Scan for the cell matching the given text and deliver its (x, y) coordinate at center. 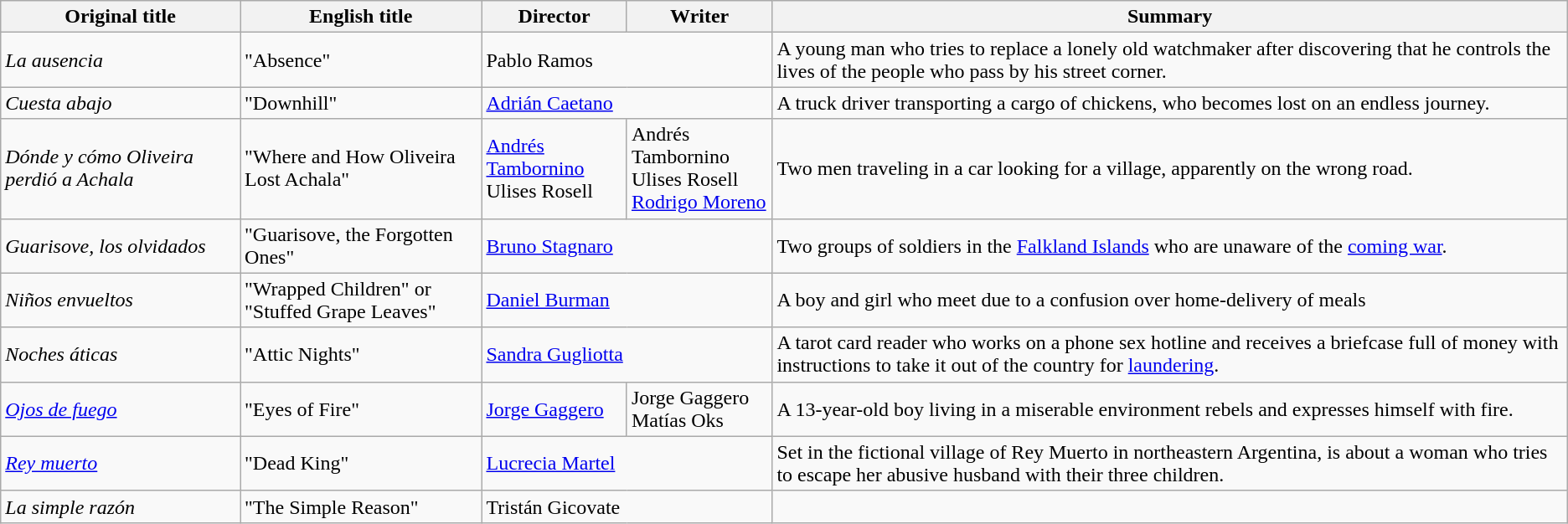
Andrés TamborninoUlises RosellRodrigo Moreno (699, 169)
"Absence" (361, 60)
Lucrecia Martel (627, 464)
Pablo Ramos (627, 60)
A 13-year-old boy living in a miserable environment rebels and expresses himself with fire. (1169, 408)
A truck driver transporting a cargo of chickens, who becomes lost on an endless journey. (1169, 103)
Rey muerto (121, 464)
Summary (1169, 17)
Two groups of soldiers in the Falkland Islands who are unaware of the coming war. (1169, 246)
Adrián Caetano (627, 103)
"Wrapped Children" or"Stuffed Grape Leaves" (361, 300)
"Guarisove, the Forgotten Ones" (361, 246)
Noches áticas (121, 355)
"The Simple Reason" (361, 506)
Guarisove, los olvidados (121, 246)
Writer (699, 17)
Cuesta abajo (121, 103)
A young man who tries to replace a lonely old watchmaker after discovering that he controls the lives of the people who pass by his street corner. (1169, 60)
Director (554, 17)
Andrés TamborninoUlises Rosell (554, 169)
Ojos de fuego (121, 408)
Daniel Burman (627, 300)
Jorge GaggeroMatías Oks (699, 408)
"Dead King" (361, 464)
Bruno Stagnaro (627, 246)
"Eyes of Fire" (361, 408)
Niños envueltos (121, 300)
La simple razón (121, 506)
English title (361, 17)
La ausencia (121, 60)
Sandra Gugliotta (627, 355)
"Downhill" (361, 103)
"Attic Nights" (361, 355)
"Where and How Oliveira Lost Achala" (361, 169)
Two men traveling in a car looking for a village, apparently on the wrong road. (1169, 169)
Dónde y cómo Oliveira perdió a Achala (121, 169)
Jorge Gaggero (554, 408)
A boy and girl who meet due to a confusion over home-delivery of meals (1169, 300)
Original title (121, 17)
Tristán Gicovate (627, 506)
